Capture the cell that displays the provided text and extract its [X, Y] central coordinate. 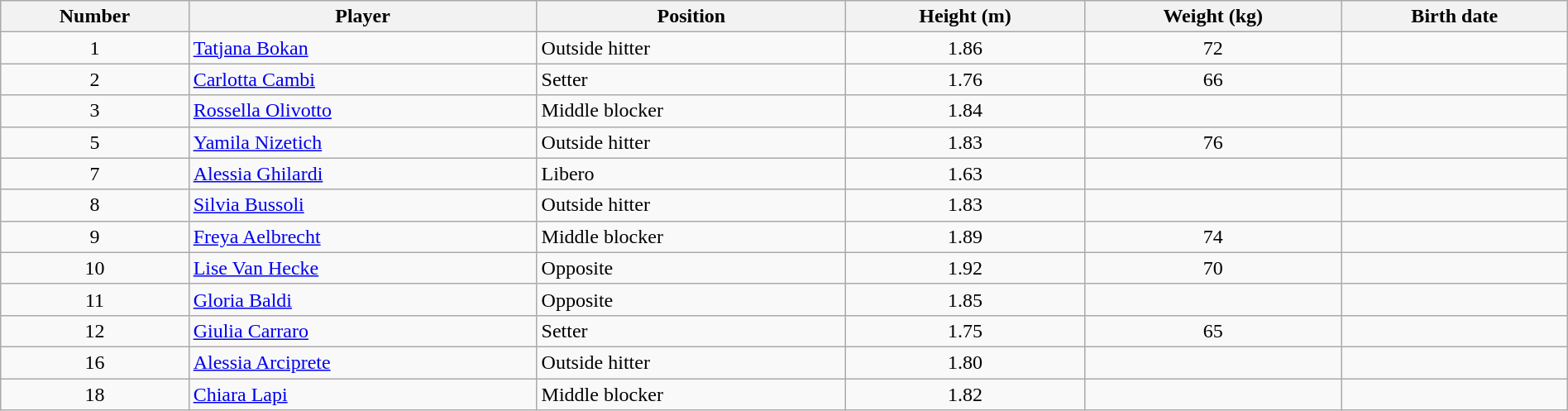
Position [691, 17]
1.86 [966, 48]
Giulia Carraro [362, 331]
Chiara Lapi [362, 394]
1.89 [966, 237]
1.75 [966, 331]
Alessia Arciprete [362, 362]
Weight (kg) [1212, 17]
16 [94, 362]
1.76 [966, 79]
2 [94, 79]
Rossella Olivotto [362, 111]
76 [1212, 142]
66 [1212, 79]
Carlotta Cambi [362, 79]
Freya Aelbrecht [362, 237]
1.82 [966, 394]
Height (m) [966, 17]
18 [94, 394]
Gloria Baldi [362, 299]
Number [94, 17]
70 [1212, 268]
1 [94, 48]
72 [1212, 48]
Alessia Ghilardi [362, 174]
10 [94, 268]
Player [362, 17]
11 [94, 299]
8 [94, 205]
3 [94, 111]
74 [1212, 237]
1.80 [966, 362]
9 [94, 237]
Birth date [1454, 17]
Lise Van Hecke [362, 268]
5 [94, 142]
1.85 [966, 299]
1.92 [966, 268]
65 [1212, 331]
Tatjana Bokan [362, 48]
Silvia Bussoli [362, 205]
1.84 [966, 111]
12 [94, 331]
1.63 [966, 174]
7 [94, 174]
Libero [691, 174]
Yamila Nizetich [362, 142]
